Search for the cell housing the specified text and yield its (x, y) center coordinate. 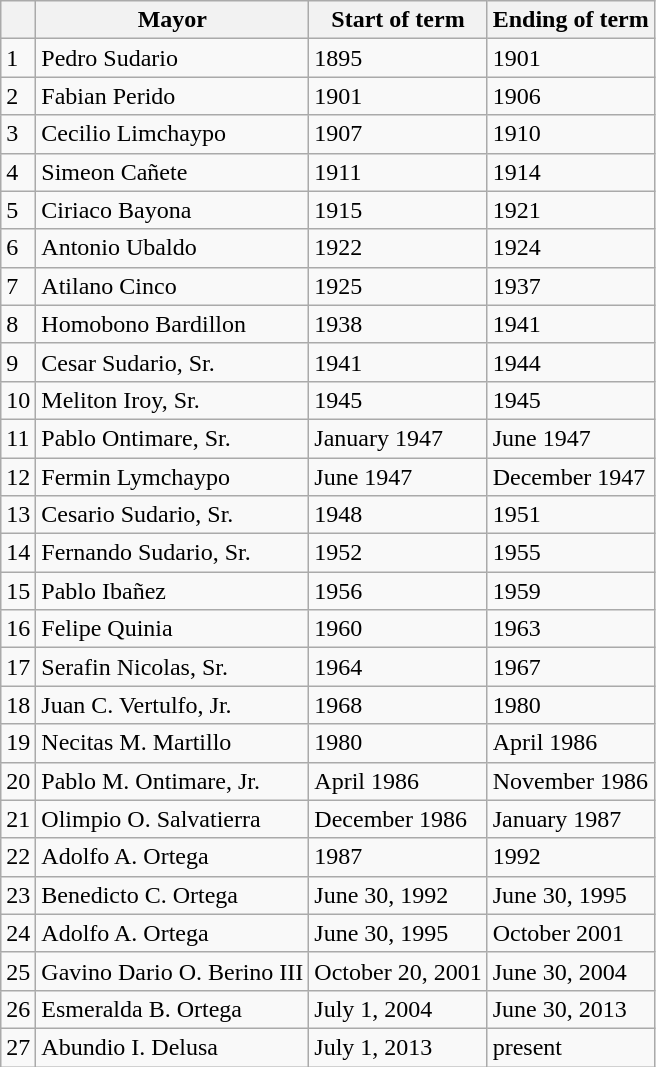
1925 (398, 286)
1895 (398, 58)
5 (18, 210)
Pablo M. Ontimare, Jr. (172, 781)
Serafin Nicolas, Sr. (172, 667)
present (570, 1047)
Simeon Cañete (172, 172)
23 (18, 895)
27 (18, 1047)
13 (18, 515)
1911 (398, 172)
8 (18, 324)
Mayor (172, 20)
October 20, 2001 (398, 971)
6 (18, 248)
1959 (570, 591)
Cesar Sudario, Sr. (172, 362)
Gavino Dario O. Berino III (172, 971)
16 (18, 629)
Cecilio Limchaypo (172, 134)
1987 (398, 857)
Ciriaco Bayona (172, 210)
17 (18, 667)
1915 (398, 210)
19 (18, 743)
Necitas M. Martillo (172, 743)
22 (18, 857)
14 (18, 553)
June 30, 2004 (570, 971)
2 (18, 96)
1963 (570, 629)
Pedro Sudario (172, 58)
1910 (570, 134)
January 1947 (398, 438)
9 (18, 362)
1951 (570, 515)
December 1947 (570, 477)
Abundio I. Delusa (172, 1047)
1921 (570, 210)
1938 (398, 324)
December 1986 (398, 819)
Felipe Quinia (172, 629)
4 (18, 172)
Olimpio O. Salvatierra (172, 819)
Atilano Cinco (172, 286)
1 (18, 58)
24 (18, 933)
1967 (570, 667)
1960 (398, 629)
Fernando Sudario, Sr. (172, 553)
1956 (398, 591)
Antonio Ubaldo (172, 248)
11 (18, 438)
Fermin Lymchaypo (172, 477)
1968 (398, 705)
1924 (570, 248)
Ending of term (570, 20)
Pablo Ibañez (172, 591)
1914 (570, 172)
18 (18, 705)
June 30, 1992 (398, 895)
3 (18, 134)
1948 (398, 515)
1992 (570, 857)
1964 (398, 667)
25 (18, 971)
July 1, 2013 (398, 1047)
Pablo Ontimare, Sr. (172, 438)
Meliton Iroy, Sr. (172, 400)
20 (18, 781)
Start of term (398, 20)
26 (18, 1009)
1922 (398, 248)
1937 (570, 286)
1944 (570, 362)
Homobono Bardillon (172, 324)
21 (18, 819)
15 (18, 591)
October 2001 (570, 933)
12 (18, 477)
July 1, 2004 (398, 1009)
1955 (570, 553)
Fabian Perido (172, 96)
Juan C. Vertulfo, Jr. (172, 705)
10 (18, 400)
1952 (398, 553)
7 (18, 286)
Cesario Sudario, Sr. (172, 515)
November 1986 (570, 781)
1906 (570, 96)
Esmeralda B. Ortega (172, 1009)
Benedicto C. Ortega (172, 895)
January 1987 (570, 819)
1907 (398, 134)
June 30, 2013 (570, 1009)
